Return [x, y] of the center of cell containing provided text 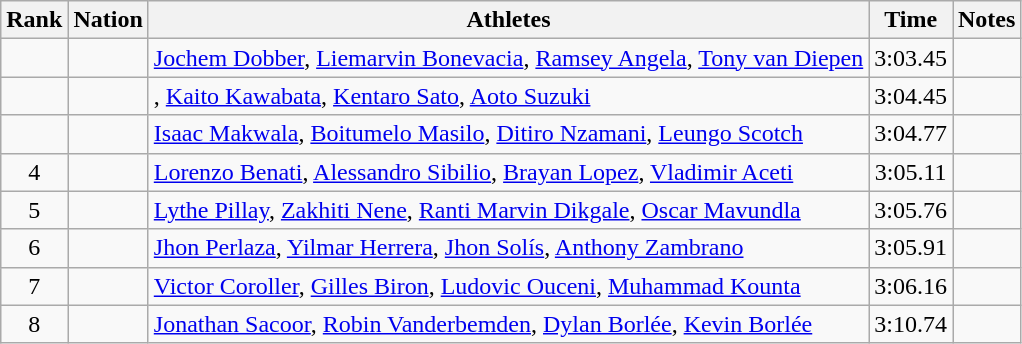
, Kaito Kawabata, Kentaro Sato, Aoto Suzuki [508, 96]
3:05.91 [911, 248]
Jonathan Sacoor, Robin Vanderbemden, Dylan Borlée, Kevin Borlée [508, 324]
Jhon Perlaza, Yilmar Herrera, Jhon Solís, Anthony Zambrano [508, 248]
Notes [986, 20]
3:04.77 [911, 134]
Nation [108, 20]
Rank [34, 20]
4 [34, 172]
3:05.76 [911, 210]
8 [34, 324]
Jochem Dobber, Liemarvin Bonevacia, Ramsey Angela, Tony van Diepen [508, 58]
3:03.45 [911, 58]
7 [34, 286]
3:06.16 [911, 286]
5 [34, 210]
Lythe Pillay, Zakhiti Nene, Ranti Marvin Dikgale, Oscar Mavundla [508, 210]
6 [34, 248]
Athletes [508, 20]
Time [911, 20]
Isaac Makwala, Boitumelo Masilo, Ditiro Nzamani, Leungo Scotch [508, 134]
3:04.45 [911, 96]
Victor Coroller, Gilles Biron, Ludovic Ouceni, Muhammad Kounta [508, 286]
Lorenzo Benati, Alessandro Sibilio, Brayan Lopez, Vladimir Aceti [508, 172]
3:10.74 [911, 324]
3:05.11 [911, 172]
